Extract the [x, y] coordinate from the center of the cell holding the provided text.  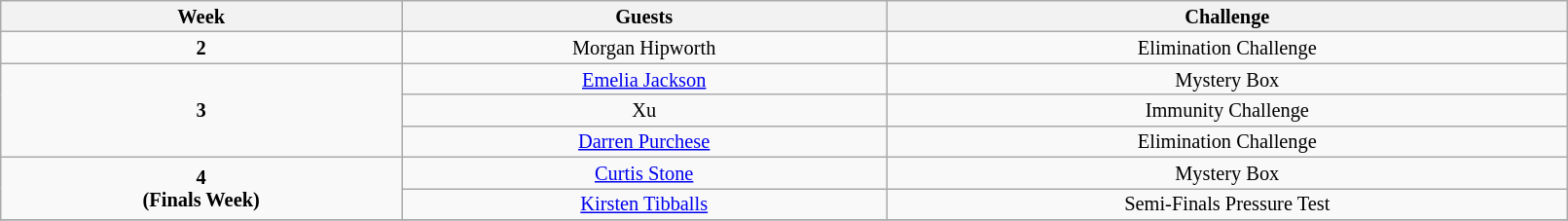
3 [201, 110]
Xu [644, 110]
4 (Finals Week) [201, 188]
Immunity Challenge [1227, 110]
Emelia Jackson [644, 79]
Semi-Finals Pressure Test [1227, 203]
Kirsten Tibballs [644, 203]
Darren Purchese [644, 141]
Challenge [1227, 16]
Morgan Hipworth [644, 47]
Curtis Stone [644, 172]
2 [201, 47]
Guests [644, 16]
Week [201, 16]
